Return the [X, Y] coordinate for the center point of the cell that contains the specified text.  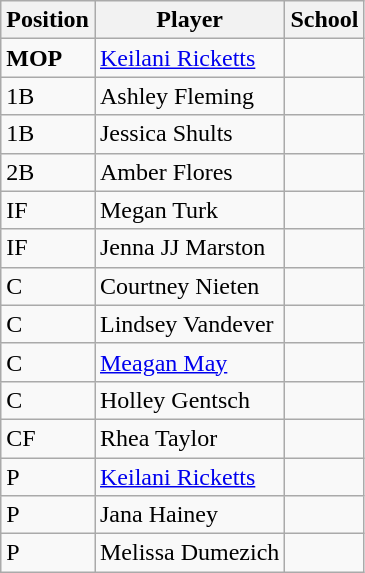
Meagan May [189, 362]
Player [189, 20]
School [324, 20]
Amber Flores [189, 172]
Melissa Dumezich [189, 553]
Jana Hainey [189, 515]
MOP [48, 58]
Ashley Fleming [189, 96]
Position [48, 20]
Rhea Taylor [189, 438]
Jessica Shults [189, 134]
Lindsey Vandever [189, 324]
2B [48, 172]
Courtney Nieten [189, 286]
CF [48, 438]
Holley Gentsch [189, 400]
Megan Turk [189, 210]
Jenna JJ Marston [189, 248]
